From the cell containing the given text, extract its center point as (x, y) coordinate. 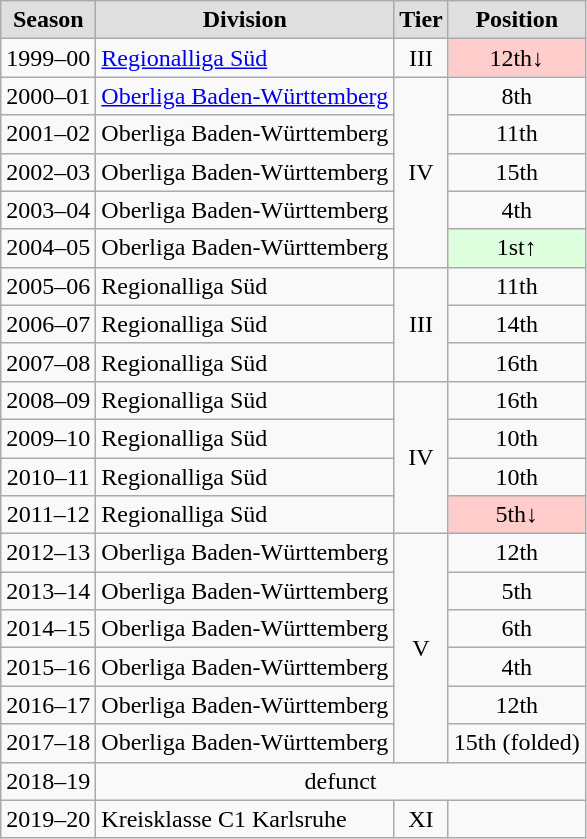
2002–03 (48, 172)
5th↓ (516, 515)
2019–20 (48, 819)
Division (245, 20)
2004–05 (48, 248)
defunct (340, 781)
2010–11 (48, 477)
1999–00 (48, 58)
2005–06 (48, 286)
2008–09 (48, 400)
1st↑ (516, 248)
2012–13 (48, 553)
6th (516, 629)
8th (516, 96)
2015–16 (48, 667)
2007–08 (48, 362)
2009–10 (48, 438)
V (422, 648)
Season (48, 20)
2016–17 (48, 705)
2011–12 (48, 515)
14th (516, 324)
2006–07 (48, 324)
5th (516, 591)
2017–18 (48, 743)
2003–04 (48, 210)
Tier (422, 20)
Position (516, 20)
15th (folded) (516, 743)
2000–01 (48, 96)
Kreisklasse C1 Karlsruhe (245, 819)
15th (516, 172)
2018–19 (48, 781)
2014–15 (48, 629)
12th↓ (516, 58)
XI (422, 819)
2001–02 (48, 134)
2013–14 (48, 591)
